Locate the cell with the specified text and output its [x, y] center coordinate. 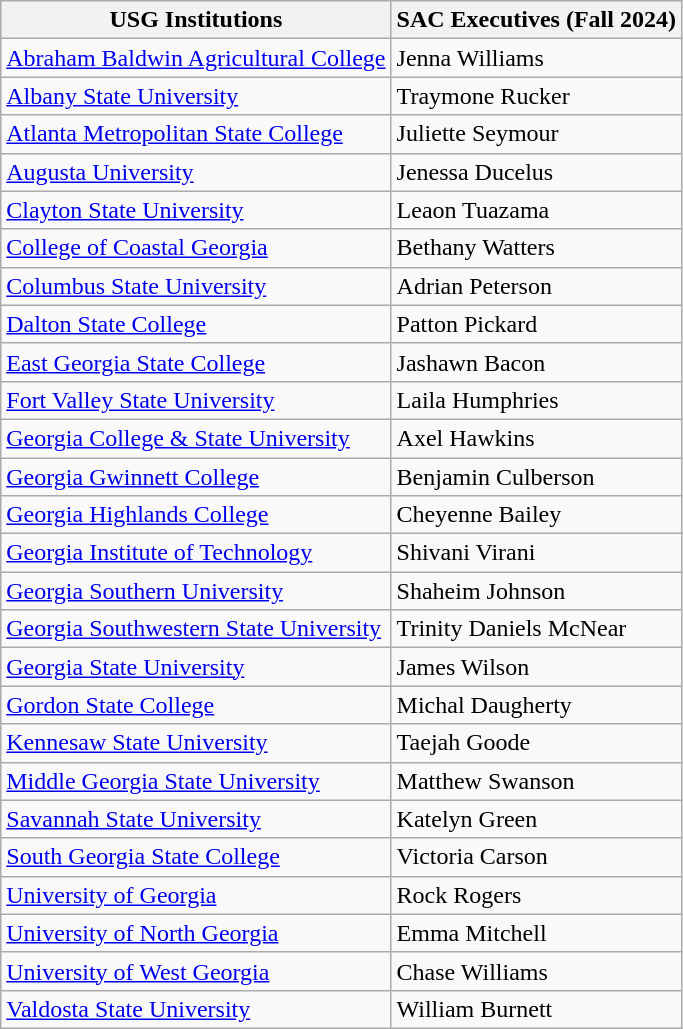
College of Coastal Georgia [196, 248]
University of West Georgia [196, 971]
Jenna Williams [536, 58]
Emma Mitchell [536, 933]
Kennesaw State University [196, 743]
Benjamin Culberson [536, 477]
USG Institutions [196, 20]
Dalton State College [196, 324]
Clayton State University [196, 210]
Victoria Carson [536, 857]
Matthew Swanson [536, 781]
Bethany Watters [536, 248]
Georgia State University [196, 667]
Juliette Seymour [536, 134]
Georgia Gwinnett College [196, 477]
Laila Humphries [536, 400]
East Georgia State College [196, 362]
Georgia College & State University [196, 438]
Chase Williams [536, 971]
Axel Hawkins [536, 438]
Taejah Goode [536, 743]
Jashawn Bacon [536, 362]
Fort Valley State University [196, 400]
Albany State University [196, 96]
Georgia Southwestern State University [196, 629]
Savannah State University [196, 819]
William Burnett [536, 1009]
Valdosta State University [196, 1009]
Jenessa Ducelus [536, 172]
University of North Georgia [196, 933]
Gordon State College [196, 705]
University of Georgia [196, 895]
Middle Georgia State University [196, 781]
Traymone Rucker [536, 96]
Trinity Daniels McNear [536, 629]
Augusta University [196, 172]
Shivani Virani [536, 553]
Georgia Southern University [196, 591]
Atlanta Metropolitan State College [196, 134]
Georgia Institute of Technology [196, 553]
Shaheim Johnson [536, 591]
Columbus State University [196, 286]
Rock Rogers [536, 895]
Patton Pickard [536, 324]
Leaon Tuazama [536, 210]
Katelyn Green [536, 819]
Abraham Baldwin Agricultural College [196, 58]
James Wilson [536, 667]
Cheyenne Bailey [536, 515]
Adrian Peterson [536, 286]
SAC Executives (Fall 2024) [536, 20]
Georgia Highlands College [196, 515]
South Georgia State College [196, 857]
Michal Daugherty [536, 705]
